Capture the cell that displays the provided text and extract its (X, Y) central coordinate. 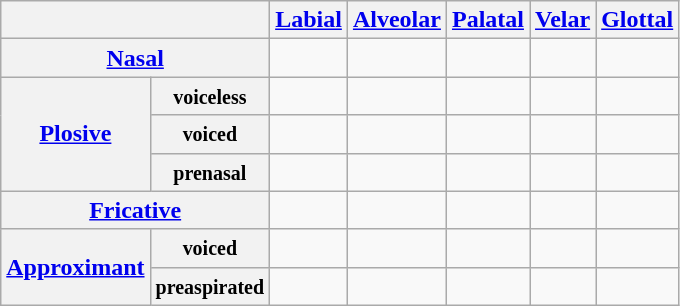
Palatal (488, 20)
Alveolar (396, 20)
Fricative (136, 210)
voiceless (210, 96)
Labial (309, 20)
Glottal (638, 20)
prenasal (210, 172)
Approximant (76, 267)
Plosive (76, 134)
Velar (563, 20)
preaspirated (210, 286)
Nasal (136, 58)
